Scan for the cell matching the given text and deliver its (x, y) coordinate at center. 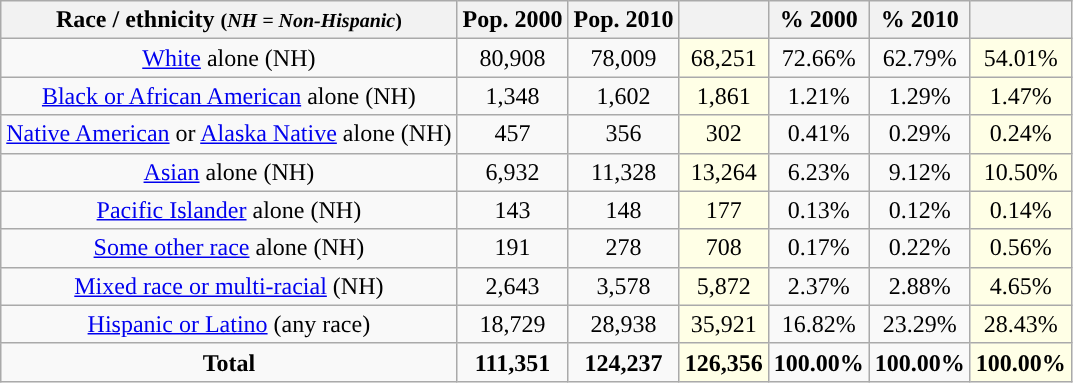
Pop. 2000 (512, 20)
Some other race alone (NH) (229, 248)
11,328 (624, 172)
28,938 (624, 324)
356 (624, 134)
3,578 (624, 286)
302 (724, 134)
62.79% (920, 58)
16.82% (818, 324)
126,356 (724, 362)
Asian alone (NH) (229, 172)
10.50% (1020, 172)
White alone (NH) (229, 58)
0.17% (818, 248)
0.24% (1020, 134)
1,602 (624, 96)
80,908 (512, 58)
708 (724, 248)
0.12% (920, 210)
1.47% (1020, 96)
148 (624, 210)
5,872 (724, 286)
Total (229, 362)
124,237 (624, 362)
68,251 (724, 58)
2.37% (818, 286)
13,264 (724, 172)
0.14% (1020, 210)
0.13% (818, 210)
Race / ethnicity (NH = Non-Hispanic) (229, 20)
9.12% (920, 172)
2.88% (920, 286)
72.66% (818, 58)
23.29% (920, 324)
Mixed race or multi-racial (NH) (229, 286)
2,643 (512, 286)
6.23% (818, 172)
1.29% (920, 96)
Pacific Islander alone (NH) (229, 210)
143 (512, 210)
% 2000 (818, 20)
0.29% (920, 134)
278 (624, 248)
1.21% (818, 96)
1,861 (724, 96)
% 2010 (920, 20)
0.56% (1020, 248)
0.22% (920, 248)
1,348 (512, 96)
35,921 (724, 324)
28.43% (1020, 324)
54.01% (1020, 58)
6,932 (512, 172)
0.41% (818, 134)
4.65% (1020, 286)
78,009 (624, 58)
111,351 (512, 362)
177 (724, 210)
457 (512, 134)
191 (512, 248)
Pop. 2010 (624, 20)
Hispanic or Latino (any race) (229, 324)
18,729 (512, 324)
Native American or Alaska Native alone (NH) (229, 134)
Black or African American alone (NH) (229, 96)
